Search for the cell housing the specified text and yield its (x, y) center coordinate. 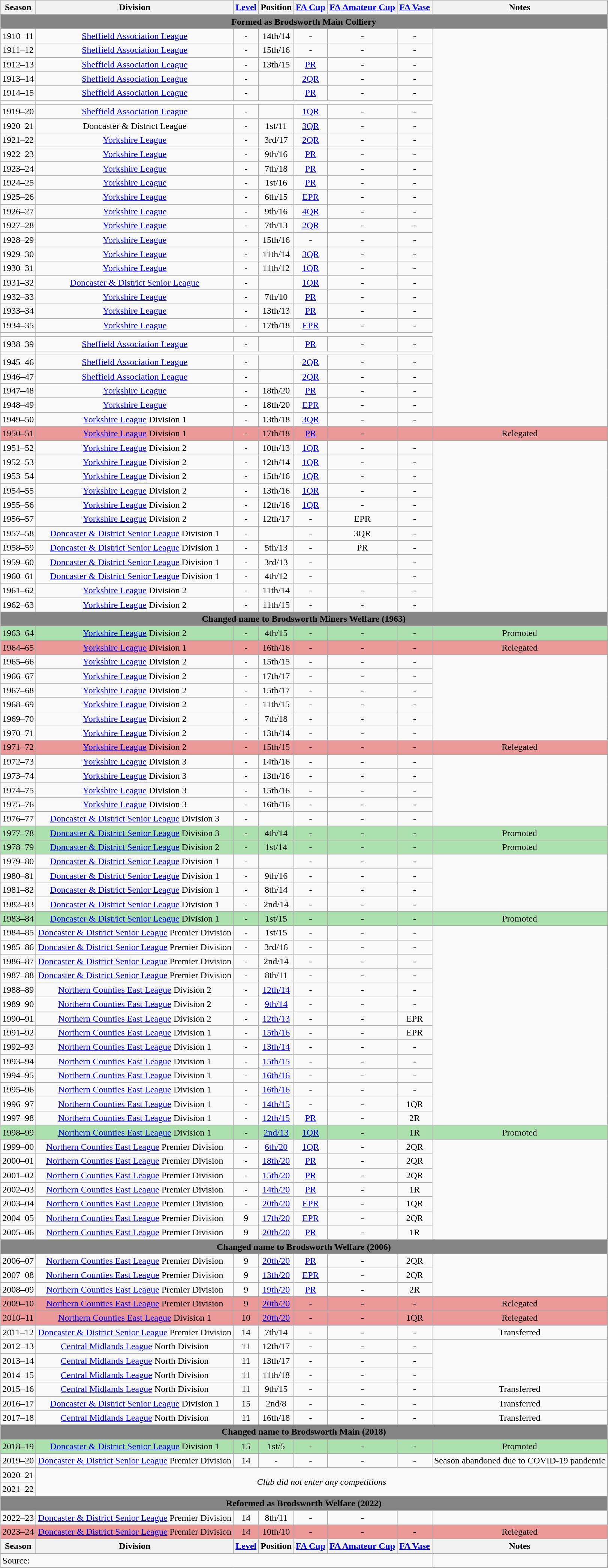
Doncaster & District Senior League (135, 283)
1957–58 (18, 533)
1911–12 (18, 50)
1954–55 (18, 491)
1912–13 (18, 64)
2014–15 (18, 1375)
1926–27 (18, 211)
Doncaster & District Senior League Division 2 (135, 847)
2004–05 (18, 1218)
Changed name to Brodsworth Welfare (2006) (304, 1246)
1969–70 (18, 719)
1929–30 (18, 254)
1931–32 (18, 283)
1921–22 (18, 140)
2nd/13 (276, 1133)
1950–51 (18, 434)
1938–39 (18, 344)
2007–08 (18, 1275)
2012–13 (18, 1347)
1988–89 (18, 990)
6th/20 (276, 1147)
1947–48 (18, 391)
2022–23 (18, 1517)
2000–01 (18, 1161)
Season abandoned due to COVID-19 pandemic (520, 1460)
1927–28 (18, 226)
1955–56 (18, 505)
2011–12 (18, 1332)
10th/13 (276, 448)
10 (246, 1318)
2005–06 (18, 1232)
5th/13 (276, 548)
1973–74 (18, 776)
17th/20 (276, 1218)
1923–24 (18, 168)
1948–49 (18, 405)
15th/17 (276, 690)
2006–07 (18, 1261)
2019–20 (18, 1460)
Changed name to Brodsworth Main (2018) (304, 1432)
1952–53 (18, 462)
2013–14 (18, 1361)
1959–60 (18, 562)
2018–19 (18, 1446)
2009–10 (18, 1304)
1934–35 (18, 325)
14th/14 (276, 36)
1968–69 (18, 705)
13th/20 (276, 1275)
2001–02 (18, 1175)
7th/14 (276, 1332)
4th/15 (276, 633)
13th/13 (276, 311)
1976–77 (18, 818)
3rd/13 (276, 562)
13th/15 (276, 64)
2010–11 (18, 1318)
1990–91 (18, 1018)
Formed as Brodsworth Main Colliery (304, 22)
14th/16 (276, 762)
1970–71 (18, 733)
10th/10 (276, 1532)
2017–18 (18, 1418)
1958–59 (18, 548)
4QR (311, 211)
1933–34 (18, 311)
9th/14 (276, 1004)
1962–63 (18, 604)
1999–00 (18, 1147)
1975–76 (18, 804)
Doncaster & District League (135, 126)
3rd/17 (276, 140)
1967–68 (18, 690)
1919–20 (18, 111)
1992–93 (18, 1047)
1st/16 (276, 183)
8th/14 (276, 890)
1949–50 (18, 419)
1980–81 (18, 876)
1910–11 (18, 36)
6th/15 (276, 197)
2020–21 (18, 1475)
1978–79 (18, 847)
1979–80 (18, 862)
1st/11 (276, 126)
16th/18 (276, 1418)
12th/13 (276, 1018)
1974–75 (18, 790)
12th/15 (276, 1118)
1965–66 (18, 662)
1964–65 (18, 648)
1st/5 (276, 1446)
11th/12 (276, 268)
1995–96 (18, 1090)
15th/20 (276, 1175)
1989–90 (18, 1004)
1985–86 (18, 947)
1953–54 (18, 476)
2021–22 (18, 1489)
Changed name to Brodsworth Miners Welfare (1963) (304, 619)
7th/10 (276, 297)
1925–26 (18, 197)
1987–88 (18, 976)
Source: (216, 1561)
1993–94 (18, 1061)
1982–83 (18, 904)
2023–24 (18, 1532)
1945–46 (18, 362)
1956–57 (18, 519)
1996–97 (18, 1104)
4th/14 (276, 833)
1981–82 (18, 890)
2008–09 (18, 1290)
1946–47 (18, 377)
Club did not enter any competitions (322, 1482)
12th/16 (276, 505)
17th/17 (276, 676)
2016–17 (18, 1403)
2nd/8 (276, 1403)
1930–31 (18, 268)
13th/18 (276, 419)
7th/13 (276, 226)
1966–67 (18, 676)
1998–99 (18, 1133)
1932–33 (18, 297)
11th/18 (276, 1375)
1960–61 (18, 576)
1924–25 (18, 183)
Reformed as Brodsworth Welfare (2022) (304, 1503)
1991–92 (18, 1032)
9th/15 (276, 1389)
4th/12 (276, 576)
13th/17 (276, 1361)
14th/20 (276, 1189)
1963–64 (18, 633)
2002–03 (18, 1189)
1972–73 (18, 762)
2003–04 (18, 1204)
1971–72 (18, 747)
19th/20 (276, 1290)
1928–29 (18, 240)
1951–52 (18, 448)
1984–85 (18, 933)
1913–14 (18, 79)
1st/14 (276, 847)
2015–16 (18, 1389)
14th/15 (276, 1104)
3rd/16 (276, 947)
1983–84 (18, 919)
1986–87 (18, 961)
1961–62 (18, 590)
1997–98 (18, 1118)
1977–78 (18, 833)
1914–15 (18, 93)
1922–23 (18, 154)
1920–21 (18, 126)
1994–95 (18, 1076)
